Return the [x, y] coordinate for the center point of the cell that contains the specified text.  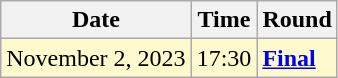
17:30 [224, 58]
November 2, 2023 [96, 58]
Round [297, 20]
Date [96, 20]
Time [224, 20]
Final [297, 58]
